Capture the cell that displays the provided text and extract its (X, Y) central coordinate. 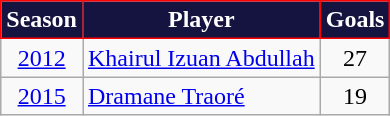
27 (355, 58)
Goals (355, 20)
19 (355, 96)
2012 (42, 58)
Season (42, 20)
Dramane Traoré (201, 96)
2015 (42, 96)
Khairul Izuan Abdullah (201, 58)
Player (201, 20)
